Capture the cell that displays the provided text and extract its [X, Y] central coordinate. 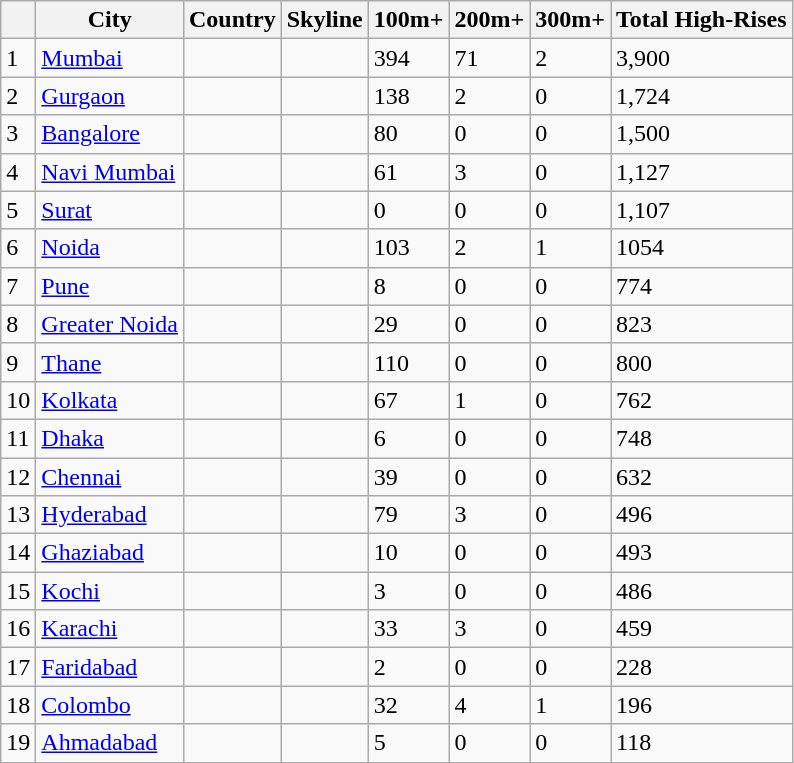
9 [18, 362]
17 [18, 667]
Pune [110, 286]
Dhaka [110, 438]
196 [702, 705]
Kolkata [110, 400]
762 [702, 400]
118 [702, 743]
19 [18, 743]
33 [408, 629]
1,500 [702, 134]
79 [408, 515]
1,127 [702, 172]
103 [408, 248]
Navi Mumbai [110, 172]
1054 [702, 248]
486 [702, 591]
748 [702, 438]
Hyderabad [110, 515]
18 [18, 705]
71 [490, 58]
138 [408, 96]
Total High-Rises [702, 20]
Kochi [110, 591]
110 [408, 362]
67 [408, 400]
12 [18, 477]
228 [702, 667]
Skyline [324, 20]
61 [408, 172]
Thane [110, 362]
3,900 [702, 58]
13 [18, 515]
1,107 [702, 210]
Noida [110, 248]
496 [702, 515]
459 [702, 629]
493 [702, 553]
Surat [110, 210]
29 [408, 324]
100m+ [408, 20]
80 [408, 134]
11 [18, 438]
Country [232, 20]
Greater Noida [110, 324]
32 [408, 705]
Gurgaon [110, 96]
300m+ [570, 20]
Bangalore [110, 134]
Karachi [110, 629]
Faridabad [110, 667]
Chennai [110, 477]
39 [408, 477]
Ghaziabad [110, 553]
Colombo [110, 705]
16 [18, 629]
14 [18, 553]
394 [408, 58]
800 [702, 362]
823 [702, 324]
7 [18, 286]
Mumbai [110, 58]
Ahmadabad [110, 743]
1,724 [702, 96]
City [110, 20]
15 [18, 591]
200m+ [490, 20]
632 [702, 477]
774 [702, 286]
